From the cell containing the given text, extract its center point as [x, y] coordinate. 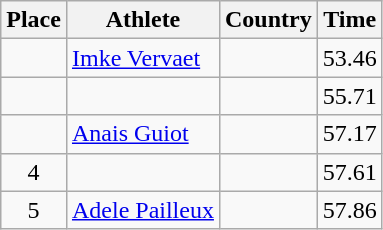
Country [268, 20]
57.61 [350, 172]
Place [34, 20]
53.46 [350, 58]
Anais Guiot [142, 134]
55.71 [350, 96]
4 [34, 172]
Adele Pailleux [142, 210]
57.17 [350, 134]
5 [34, 210]
Imke Vervaet [142, 58]
Athlete [142, 20]
57.86 [350, 210]
Time [350, 20]
